Pinpoint the cell where the given text exists, returning its [X, Y] midpoint coordinate. 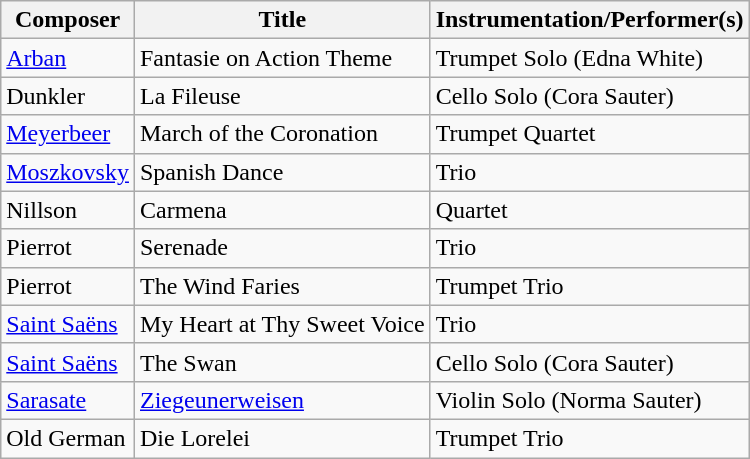
La Fileuse [282, 96]
March of the Coronation [282, 134]
Die Lorelei [282, 438]
The Swan [282, 362]
Spanish Dance [282, 172]
Trumpet Solo (Edna White) [590, 58]
Quartet [590, 210]
Arban [68, 58]
Composer [68, 20]
Trumpet Quartet [590, 134]
Fantasie on Action Theme [282, 58]
Dunkler [68, 96]
Serenade [282, 248]
Meyerbeer [68, 134]
Nillson [68, 210]
The Wind Faries [282, 286]
Moszkovsky [68, 172]
Carmena [282, 210]
Violin Solo (Norma Sauter) [590, 400]
Sarasate [68, 400]
My Heart at Thy Sweet Voice [282, 324]
Title [282, 20]
Instrumentation/Performer(s) [590, 20]
Old German [68, 438]
Ziegeunerweisen [282, 400]
